From the cell containing the given text, extract its center point as (X, Y) coordinate. 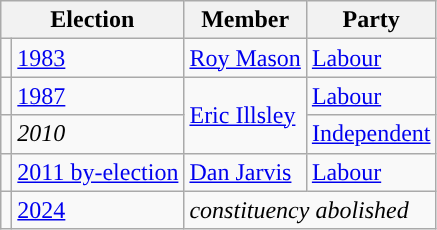
Eric Illsley (245, 115)
Election (92, 20)
2010 (98, 134)
2011 by-election (98, 172)
1983 (98, 58)
Roy Mason (245, 58)
Member (245, 20)
constituency abolished (310, 210)
1987 (98, 96)
Independent (371, 134)
2024 (98, 210)
Dan Jarvis (245, 172)
Party (371, 20)
